Detect which cell encompasses the target text, then output its [X, Y] center coordinate. 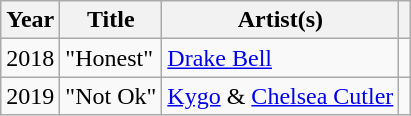
2018 [30, 58]
Title [111, 20]
"Honest" [111, 58]
"Not Ok" [111, 96]
Year [30, 20]
2019 [30, 96]
Drake Bell [280, 58]
Artist(s) [280, 20]
Kygo & Chelsea Cutler [280, 96]
